From the cell containing the given text, extract its center point as (x, y) coordinate. 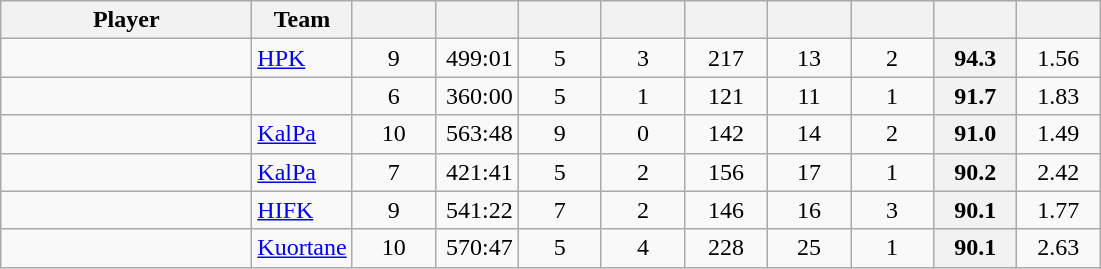
541:22 (476, 210)
4 (642, 248)
1.83 (1058, 96)
1.49 (1058, 134)
94.3 (976, 58)
13 (808, 58)
90.2 (976, 172)
421:41 (476, 172)
17 (808, 172)
1.56 (1058, 58)
0 (642, 134)
570:47 (476, 248)
156 (726, 172)
91.7 (976, 96)
Team (302, 20)
217 (726, 58)
499:01 (476, 58)
1.77 (1058, 210)
146 (726, 210)
142 (726, 134)
91.0 (976, 134)
2.42 (1058, 172)
563:48 (476, 134)
16 (808, 210)
228 (726, 248)
HPK (302, 58)
11 (808, 96)
25 (808, 248)
6 (394, 96)
14 (808, 134)
360:00 (476, 96)
2.63 (1058, 248)
Player (126, 20)
Kuortane (302, 248)
HIFK (302, 210)
121 (726, 96)
